Determine the (X, Y) coordinate at the center of the cell enclosing the given text.  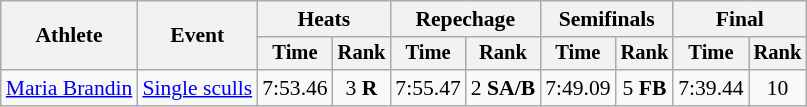
10 (778, 88)
Final (740, 19)
Heats (324, 19)
3 R (362, 88)
Single sculls (197, 88)
7:49.09 (578, 88)
7:39.44 (710, 88)
7:55.47 (428, 88)
Event (197, 36)
Athlete (70, 36)
5 FB (645, 88)
Semifinals (606, 19)
Repechage (465, 19)
Maria Brandin (70, 88)
7:53.46 (294, 88)
2 SA/B (503, 88)
